Return (X, Y) of the center of cell containing provided text 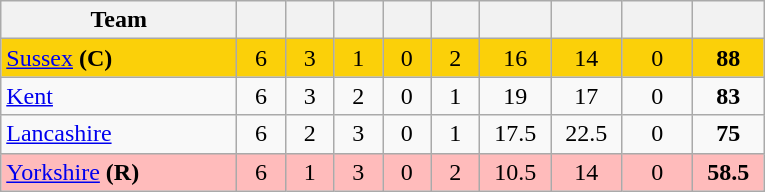
Sussex (C) (119, 58)
Team (119, 20)
58.5 (728, 172)
75 (728, 134)
10.5 (516, 172)
83 (728, 96)
Yorkshire (R) (119, 172)
17 (586, 96)
17.5 (516, 134)
88 (728, 58)
22.5 (586, 134)
16 (516, 58)
Kent (119, 96)
19 (516, 96)
Lancashire (119, 134)
